Search for the cell housing the specified text and yield its (X, Y) center coordinate. 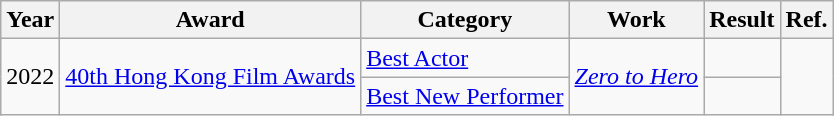
Best Actor (465, 58)
2022 (30, 77)
Ref. (806, 20)
Result (742, 20)
Year (30, 20)
Work (636, 20)
40th Hong Kong Film Awards (210, 77)
Award (210, 20)
Best New Performer (465, 96)
Category (465, 20)
Zero to Hero (636, 77)
